Capture the cell that displays the provided text and extract its (X, Y) central coordinate. 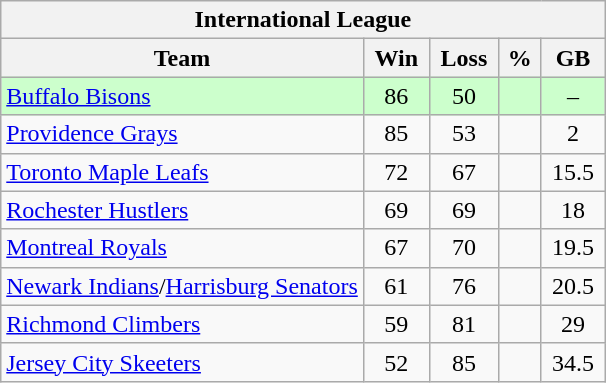
20.5 (573, 286)
59 (396, 324)
19.5 (573, 248)
70 (464, 248)
52 (396, 362)
Rochester Hustlers (182, 210)
International League (303, 20)
76 (464, 286)
15.5 (573, 172)
Win (396, 58)
53 (464, 134)
61 (396, 286)
81 (464, 324)
50 (464, 96)
Loss (464, 58)
72 (396, 172)
Buffalo Bisons (182, 96)
Richmond Climbers (182, 324)
Providence Grays (182, 134)
Team (182, 58)
Newark Indians/Harrisburg Senators (182, 286)
% (520, 58)
34.5 (573, 362)
Jersey City Skeeters (182, 362)
GB (573, 58)
18 (573, 210)
86 (396, 96)
2 (573, 134)
29 (573, 324)
Toronto Maple Leafs (182, 172)
Montreal Royals (182, 248)
– (573, 96)
